Return (X, Y) of the center of cell containing provided text 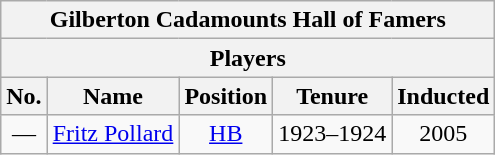
Fritz Pollard (113, 134)
Name (113, 96)
Position (226, 96)
— (24, 134)
Gilberton Cadamounts Hall of Famers (248, 20)
2005 (444, 134)
1923–1924 (332, 134)
Inducted (444, 96)
Tenure (332, 96)
Players (248, 58)
No. (24, 96)
HB (226, 134)
